Determine the (x, y) coordinate at the center of the cell enclosing the given text.  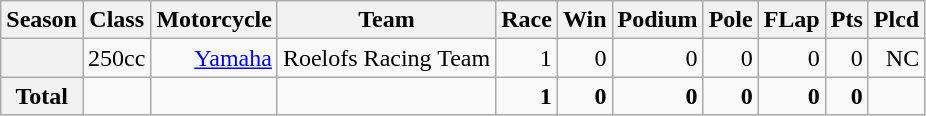
Podium (658, 20)
Motorcycle (214, 20)
Race (527, 20)
FLap (792, 20)
Plcd (896, 20)
Roelofs Racing Team (386, 58)
Win (584, 20)
Yamaha (214, 58)
Team (386, 20)
Pts (846, 20)
Pole (730, 20)
Total (42, 96)
Class (116, 20)
NC (896, 58)
250cc (116, 58)
Season (42, 20)
